Pinpoint the cell where the given text exists, returning its [x, y] midpoint coordinate. 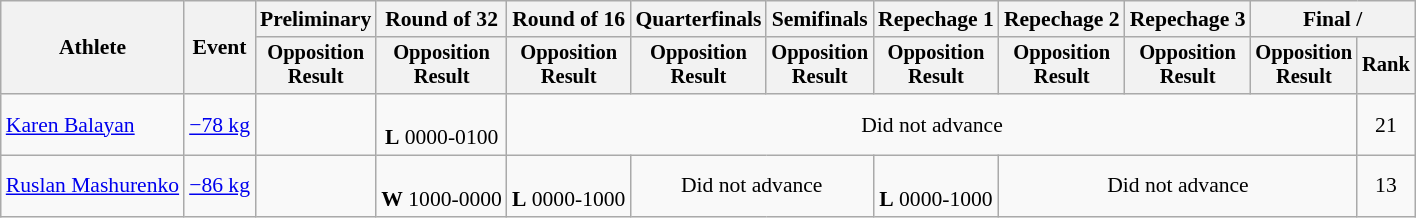
Round of 16 [568, 19]
W 1000-0000 [442, 186]
Semifinals [820, 19]
Round of 32 [442, 19]
Repechage 1 [936, 19]
Ruslan Mashurenko [92, 186]
Rank [1386, 66]
−86 kg [220, 186]
Preliminary [316, 19]
Repechage 3 [1188, 19]
Event [220, 48]
Athlete [92, 48]
Quarterfinals [698, 19]
Karen Balayan [92, 124]
L 0000-0100 [442, 124]
13 [1386, 186]
−78 kg [220, 124]
21 [1386, 124]
Repechage 2 [1062, 19]
Final / [1333, 19]
